Return the [x, y] coordinate for the center point of the cell that contains the specified text.  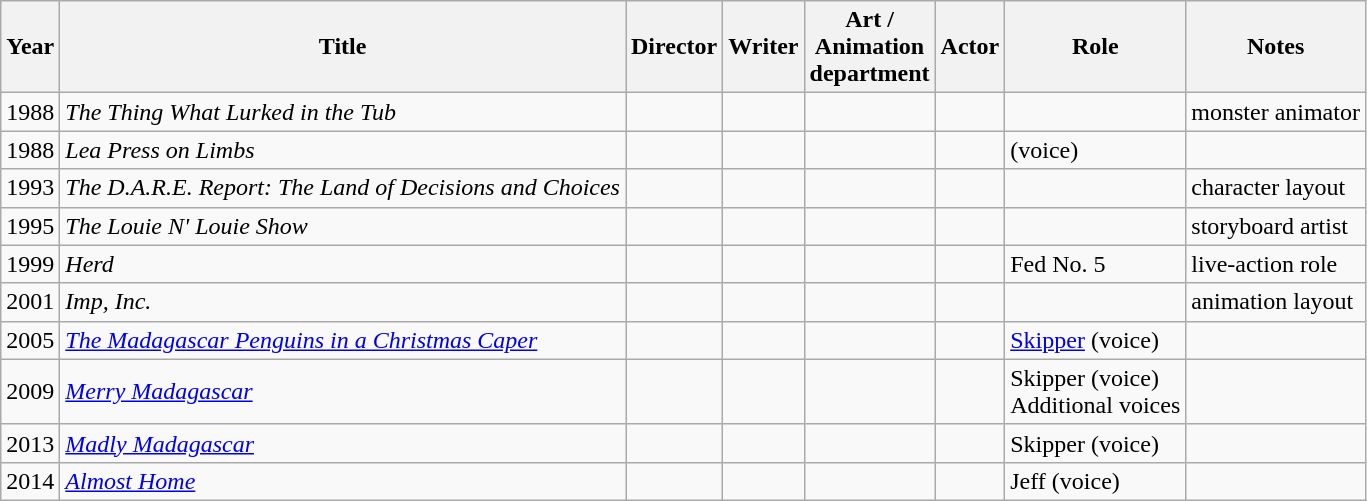
Merry Madagascar [343, 392]
2013 [30, 443]
Art /Animationdepartment [870, 47]
Almost Home [343, 481]
Role [1096, 47]
Imp, Inc. [343, 302]
1995 [30, 226]
2014 [30, 481]
2005 [30, 340]
live-action role [1276, 264]
Title [343, 47]
Fed No. 5 [1096, 264]
Actor [970, 47]
character layout [1276, 188]
The Thing What Lurked in the Tub [343, 112]
animation layout [1276, 302]
The Louie N' Louie Show [343, 226]
Notes [1276, 47]
Jeff (voice) [1096, 481]
The D.A.R.E. Report: The Land of Decisions and Choices [343, 188]
2009 [30, 392]
The Madagascar Penguins in a Christmas Caper [343, 340]
Herd [343, 264]
Director [674, 47]
1999 [30, 264]
(voice) [1096, 150]
Skipper (voice)Additional voices [1096, 392]
monster animator [1276, 112]
2001 [30, 302]
Madly Madagascar [343, 443]
Lea Press on Limbs [343, 150]
Writer [764, 47]
storyboard artist [1276, 226]
Year [30, 47]
1993 [30, 188]
